Capture the cell that displays the provided text and extract its [X, Y] central coordinate. 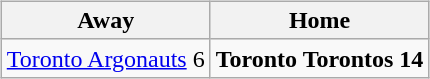
Home [320, 20]
Away [106, 20]
Toronto Torontos 14 [320, 58]
Toronto Argonauts 6 [106, 58]
